Capture the cell that displays the provided text and extract its [x, y] central coordinate. 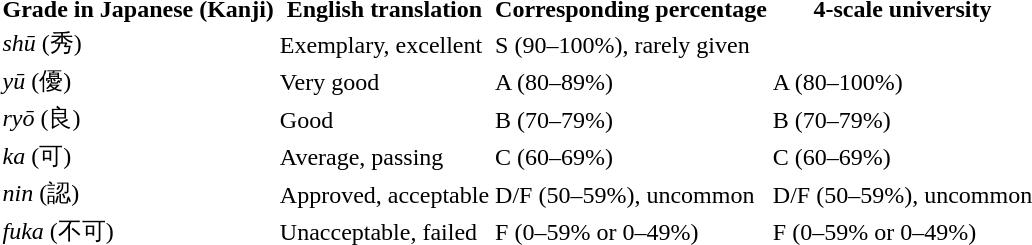
Good [384, 119]
S (90–100%), rarely given [632, 44]
B (70–79%) [632, 119]
Approved, acceptable [384, 194]
yū (優) [138, 81]
ryō (良) [138, 119]
Average, passing [384, 157]
ka (可) [138, 157]
Very good [384, 81]
C (60–69%) [632, 157]
shū (秀) [138, 44]
nin (認) [138, 194]
A (80–89%) [632, 81]
D/F (50–59%), uncommon [632, 194]
Exemplary, excellent [384, 44]
